Detect which cell encompasses the target text, then output its (x, y) center coordinate. 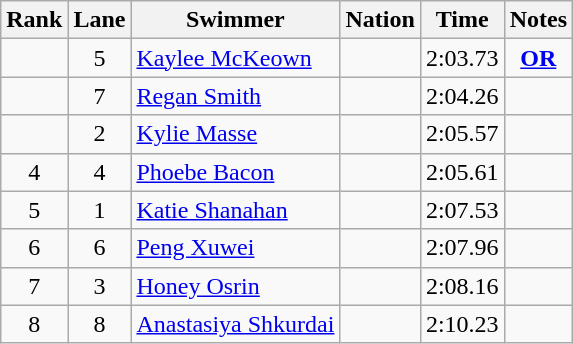
Nation (380, 20)
Notes (538, 20)
3 (100, 286)
Kaylee McKeown (236, 58)
2:07.53 (462, 210)
2 (100, 134)
Honey Osrin (236, 286)
Katie Shanahan (236, 210)
Rank (34, 20)
Anastasiya Shkurdai (236, 324)
Phoebe Bacon (236, 172)
Swimmer (236, 20)
2:07.96 (462, 248)
2:08.16 (462, 286)
2:05.57 (462, 134)
Kylie Masse (236, 134)
2:10.23 (462, 324)
Peng Xuwei (236, 248)
2:05.61 (462, 172)
1 (100, 210)
Time (462, 20)
OR (538, 58)
Lane (100, 20)
Regan Smith (236, 96)
2:04.26 (462, 96)
2:03.73 (462, 58)
